Scan for the cell matching the given text and deliver its (X, Y) coordinate at center. 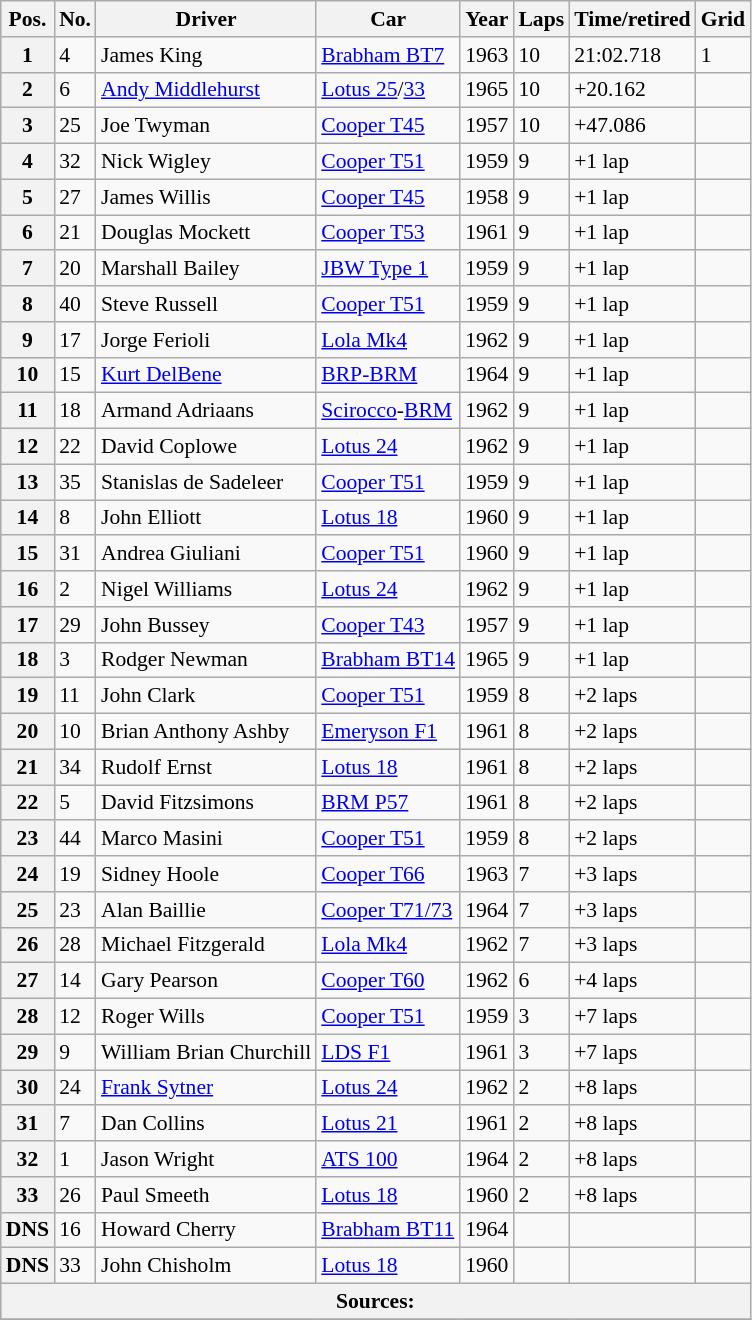
Stanislas de Sadeleer (206, 482)
34 (75, 767)
Frank Sytner (206, 1088)
Sources: (376, 1302)
Rodger Newman (206, 660)
No. (75, 19)
John Chisholm (206, 1266)
Armand Adriaans (206, 411)
Rudolf Ernst (206, 767)
Nigel Williams (206, 589)
Cooper T71/73 (388, 910)
James Willis (206, 197)
Douglas Mockett (206, 233)
Lotus 25/33 (388, 90)
Emeryson F1 (388, 732)
Sidney Hoole (206, 874)
21:02.718 (632, 55)
Brian Anthony Ashby (206, 732)
Andy Middlehurst (206, 90)
ATS 100 (388, 1159)
44 (75, 839)
Jorge Ferioli (206, 340)
Grid (724, 19)
Driver (206, 19)
+47.086 (632, 126)
John Clark (206, 696)
Brabham BT14 (388, 660)
Brabham BT7 (388, 55)
Cooper T53 (388, 233)
John Elliott (206, 518)
Car (388, 19)
Cooper T60 (388, 981)
+4 laps (632, 981)
Laps (541, 19)
35 (75, 482)
Gary Pearson (206, 981)
Marco Masini (206, 839)
1958 (486, 197)
Roger Wills (206, 1017)
Joe Twyman (206, 126)
Paul Smeeth (206, 1195)
+20.162 (632, 90)
Marshall Bailey (206, 269)
Cooper T43 (388, 625)
LDS F1 (388, 1052)
Pos. (28, 19)
JBW Type 1 (388, 269)
Time/retired (632, 19)
Nick Wigley (206, 162)
30 (28, 1088)
Steve Russell (206, 304)
Dan Collins (206, 1124)
13 (28, 482)
Michael Fitzgerald (206, 945)
40 (75, 304)
John Bussey (206, 625)
BRP-BRM (388, 375)
Scirocco-BRM (388, 411)
Kurt DelBene (206, 375)
James King (206, 55)
David Fitzsimons (206, 803)
BRM P57 (388, 803)
Jason Wright (206, 1159)
Year (486, 19)
Andrea Giuliani (206, 554)
Alan Baillie (206, 910)
David Coplowe (206, 447)
Lotus 21 (388, 1124)
Brabham BT11 (388, 1230)
William Brian Churchill (206, 1052)
Howard Cherry (206, 1230)
Cooper T66 (388, 874)
